Scan for the cell matching the given text and deliver its [X, Y] coordinate at center. 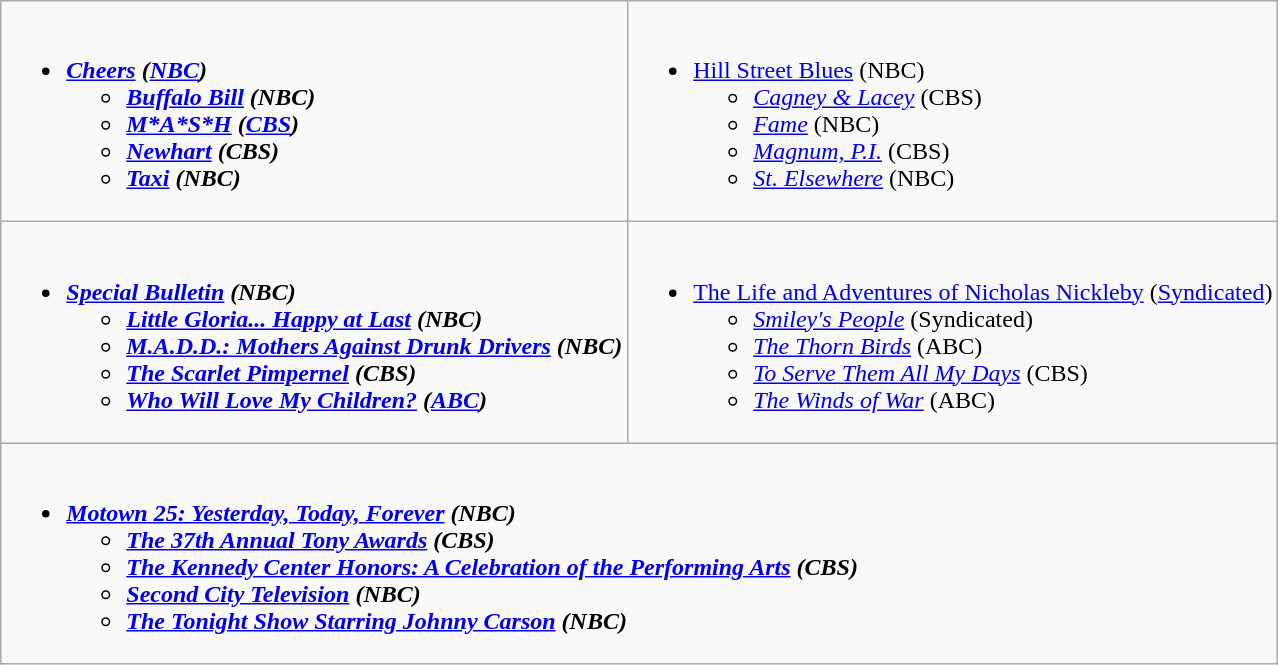
Hill Street Blues (NBC)Cagney & Lacey (CBS)Fame (NBC)Magnum, P.I. (CBS)St. Elsewhere (NBC) [953, 112]
Cheers (NBC)Buffalo Bill (NBC)M*A*S*H (CBS)Newhart (CBS)Taxi (NBC) [314, 112]
